Locate the cell with the specified text and output its (x, y) center coordinate. 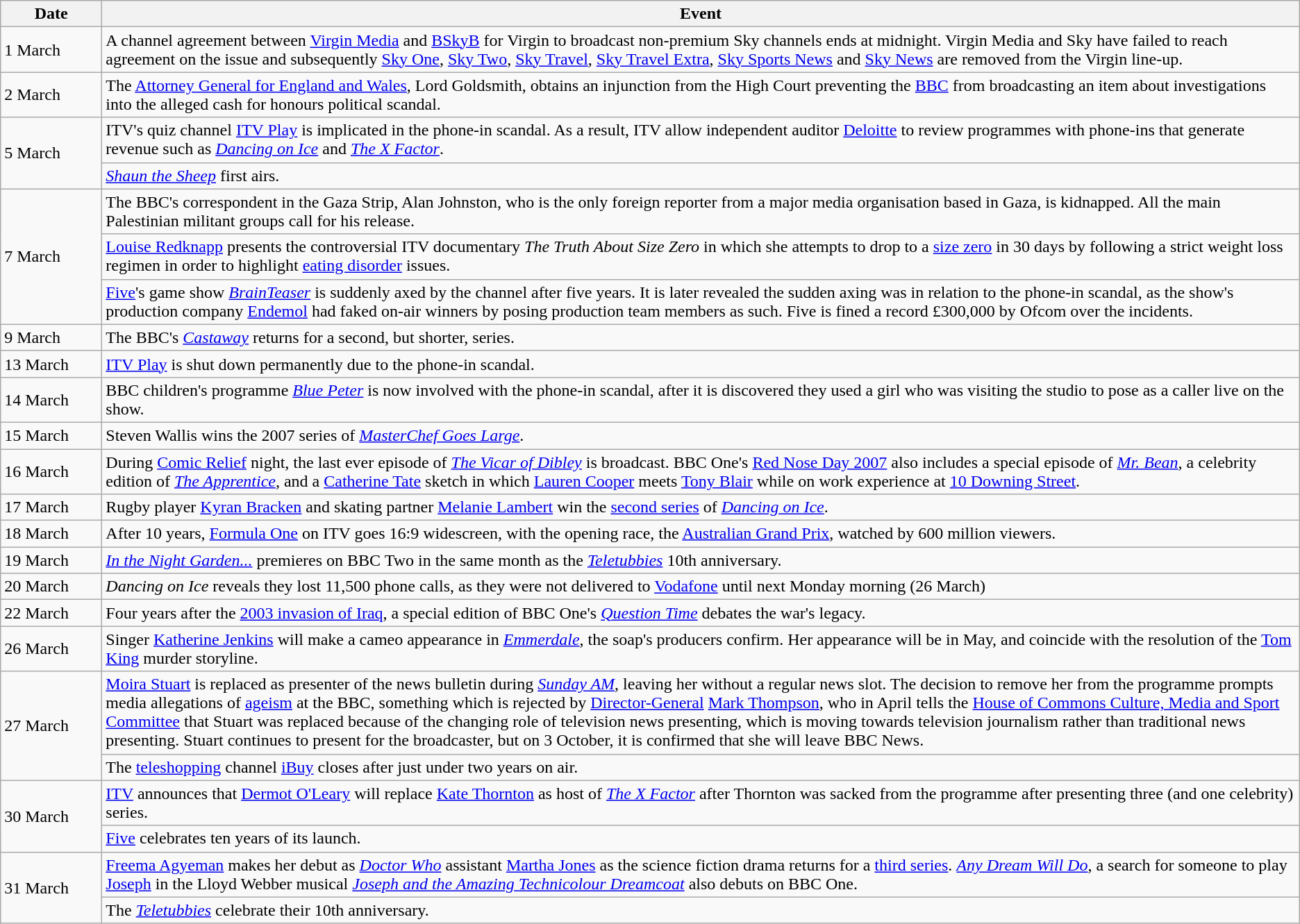
The teleshopping channel iBuy closes after just under two years on air. (701, 767)
Five celebrates ten years of its launch. (701, 839)
2 March (51, 94)
20 March (51, 587)
16 March (51, 471)
17 March (51, 507)
13 March (51, 364)
18 March (51, 534)
Four years after the 2003 invasion of Iraq, a special edition of BBC One's Question Time debates the war's legacy. (701, 613)
26 March (51, 648)
22 March (51, 613)
30 March (51, 816)
Shaun the Sheep first airs. (701, 176)
Steven Wallis wins the 2007 series of MasterChef Goes Large. (701, 435)
The Teletubbies celebrate their 10th anniversary. (701, 910)
Event (701, 14)
15 March (51, 435)
Dancing on Ice reveals they lost 11,500 phone calls, as they were not delivered to Vodafone until next Monday morning (26 March) (701, 587)
The BBC's Castaway returns for a second, but shorter, series. (701, 337)
After 10 years, Formula One on ITV goes 16:9 widescreen, with the opening race, the Australian Grand Prix, watched by 600 million viewers. (701, 534)
Date (51, 14)
In the Night Garden... premieres on BBC Two in the same month as the Teletubbies 10th anniversary. (701, 560)
ITV Play is shut down permanently due to the phone-in scandal. (701, 364)
Rugby player Kyran Bracken and skating partner Melanie Lambert win the second series of Dancing on Ice. (701, 507)
5 March (51, 153)
19 March (51, 560)
14 March (51, 400)
9 March (51, 337)
1 March (51, 50)
7 March (51, 257)
31 March (51, 887)
27 March (51, 726)
